Search for the cell housing the specified text and yield its (x, y) center coordinate. 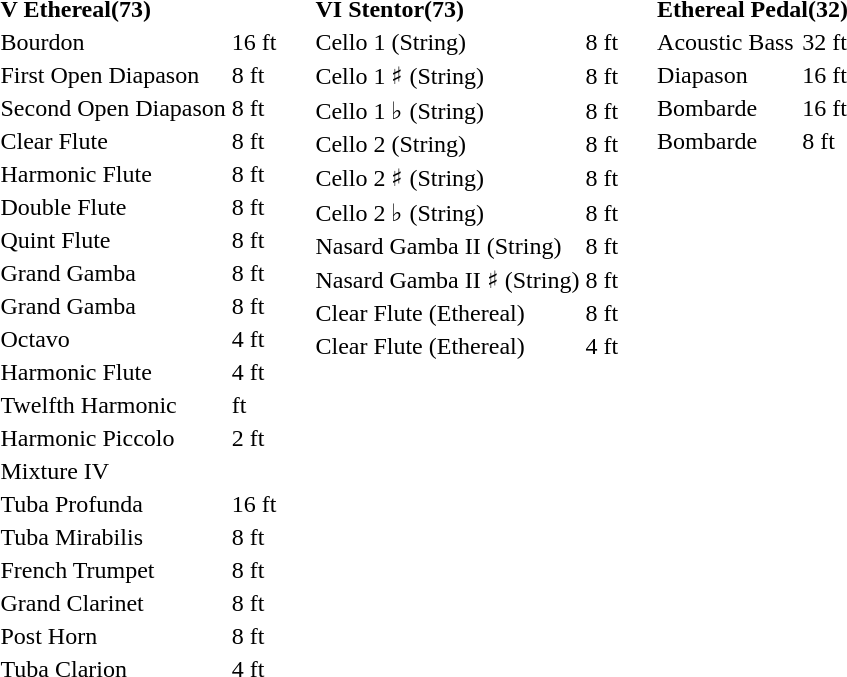
Acoustic Bass (727, 42)
Nasard Gamba II ♯ (String) (448, 280)
Cello 1 ♯ (String) (448, 76)
2 ft (254, 438)
Cello 1 (String) (448, 42)
Cello 2 (String) (448, 144)
Cello 1 ♭ (String) (448, 110)
Nasard Gamba II (String) (448, 246)
ft (254, 405)
Diapason (727, 75)
Cello 2 ♯ (String) (448, 178)
Cello 2 ♭ (String) (448, 212)
